Scan for the cell matching the given text and deliver its (X, Y) coordinate at center. 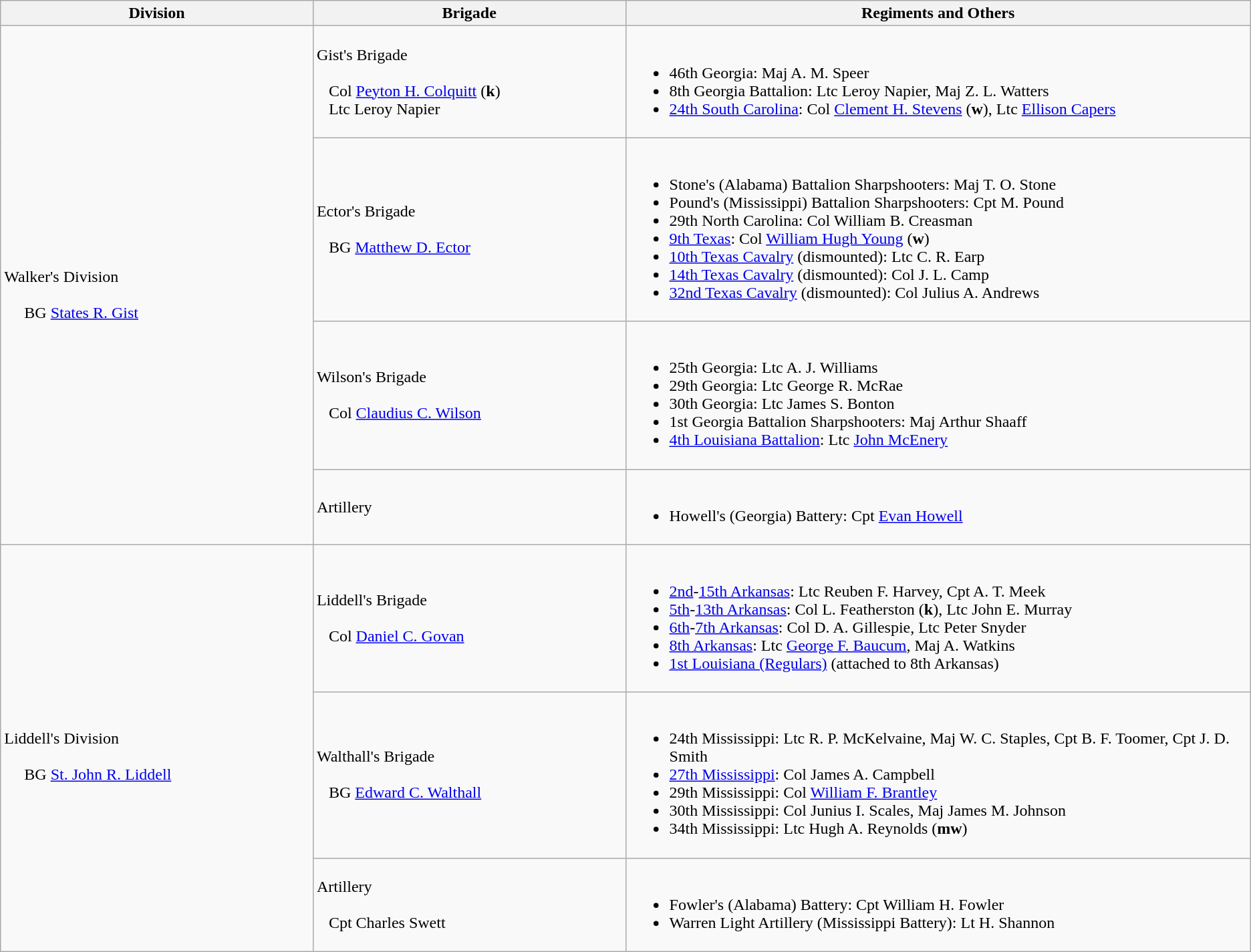
Division (157, 13)
Walker's Division BG States R. Gist (157, 285)
Liddell's Brigade Col Daniel C. Govan (469, 619)
Gist's Brigade Col Peyton H. Colquitt (k) Ltc Leroy Napier (469, 82)
Liddell's Division BG St. John R. Liddell (157, 748)
Brigade (469, 13)
Howell's (Georgia) Battery: Cpt Evan Howell (938, 506)
Ector's Brigade BG Matthew D. Ector (469, 230)
Wilson's Brigade Col Claudius C. Wilson (469, 395)
Regiments and Others (938, 13)
Artillery Cpt Charles Swett (469, 905)
Walthall's Brigade BG Edward C. Walthall (469, 775)
Artillery (469, 506)
Fowler's (Alabama) Battery: Cpt William H. FowlerWarren Light Artillery (Mississippi Battery): Lt H. Shannon (938, 905)
